Locate the cell with the specified text and output its (X, Y) center coordinate. 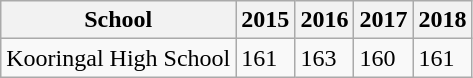
2015 (266, 20)
163 (324, 58)
Kooringal High School (118, 58)
2017 (384, 20)
School (118, 20)
2016 (324, 20)
160 (384, 58)
2018 (442, 20)
